Find where the given text appears and provide that cell's center as [X, Y] coordinate. 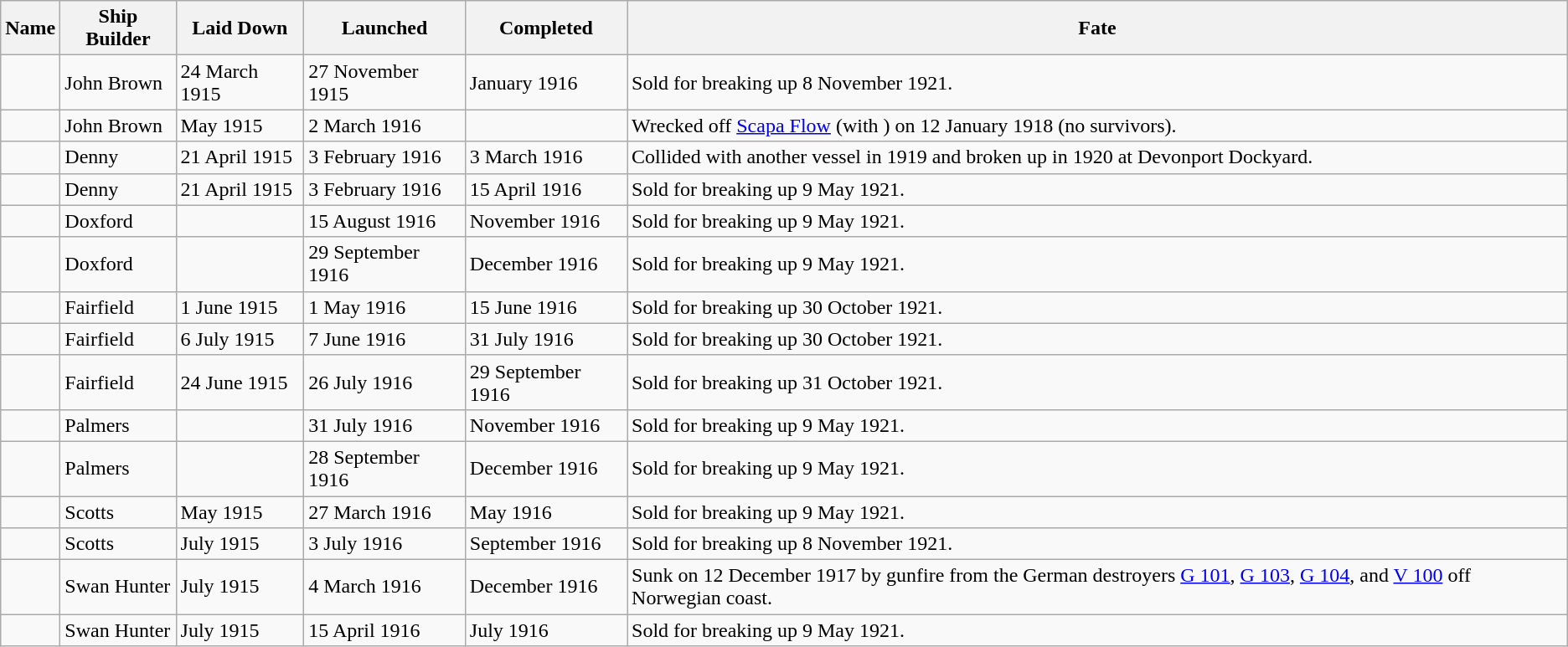
Completed [546, 28]
Collided with another vessel in 1919 and broken up in 1920 at Devonport Dockyard. [1097, 157]
28 September 1916 [385, 469]
Sold for breaking up 31 October 1921. [1097, 382]
7 June 1916 [385, 339]
24 March 1915 [240, 82]
27 November 1915 [385, 82]
24 June 1915 [240, 382]
15 June 1916 [546, 307]
27 March 1916 [385, 511]
Laid Down [240, 28]
Wrecked off Scapa Flow (with ) on 12 January 1918 (no survivors). [1097, 126]
1 May 1916 [385, 307]
Name [30, 28]
1 June 1915 [240, 307]
4 March 1916 [385, 588]
26 July 1916 [385, 382]
Fate [1097, 28]
15 August 1916 [385, 221]
2 March 1916 [385, 126]
Ship Builder [118, 28]
January 1916 [546, 82]
July 1916 [546, 630]
6 July 1915 [240, 339]
Sunk on 12 December 1917 by gunfire from the German destroyers G 101, G 103, G 104, and V 100 off Norwegian coast. [1097, 588]
3 July 1916 [385, 544]
3 March 1916 [546, 157]
September 1916 [546, 544]
May 1916 [546, 511]
Launched [385, 28]
